Capture the cell that displays the provided text and extract its (x, y) central coordinate. 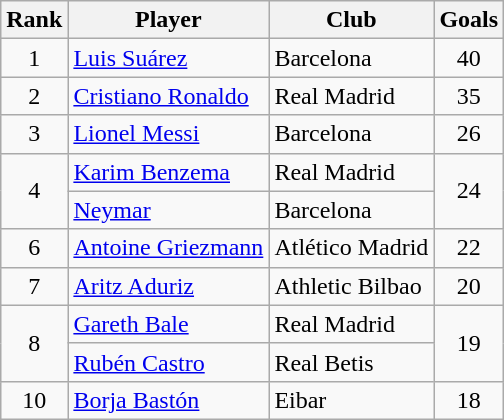
4 (34, 191)
19 (469, 343)
8 (34, 343)
3 (34, 134)
Antoine Griezmann (168, 248)
7 (34, 286)
Neymar (168, 210)
Lionel Messi (168, 134)
Club (352, 20)
22 (469, 248)
24 (469, 191)
Real Betis (352, 362)
Player (168, 20)
1 (34, 58)
6 (34, 248)
10 (34, 400)
Karim Benzema (168, 172)
20 (469, 286)
Borja Bastón (168, 400)
26 (469, 134)
Atlético Madrid (352, 248)
35 (469, 96)
Eibar (352, 400)
Rank (34, 20)
Rubén Castro (168, 362)
Gareth Bale (168, 324)
40 (469, 58)
Luis Suárez (168, 58)
Aritz Aduriz (168, 286)
2 (34, 96)
Cristiano Ronaldo (168, 96)
Goals (469, 20)
Athletic Bilbao (352, 286)
18 (469, 400)
